Return the [X, Y] coordinate for the center point of the cell that contains the specified text.  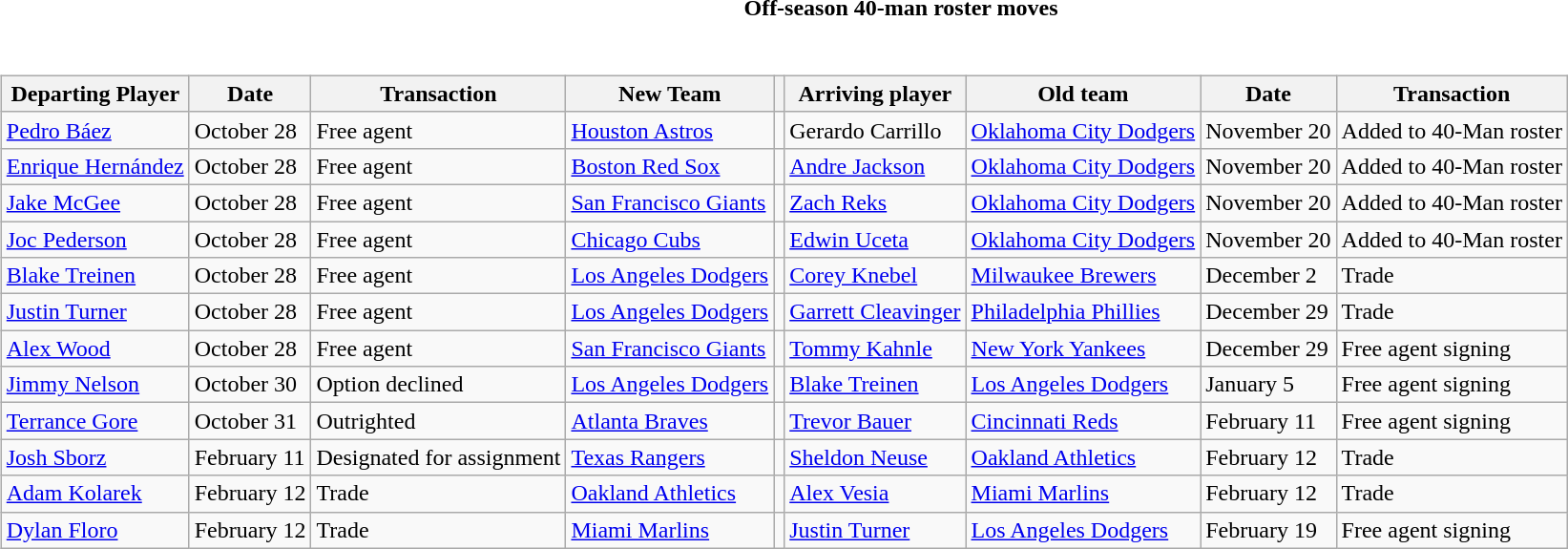
Jake McGee [95, 202]
Zach Reks [875, 202]
Alex Wood [95, 348]
Philadelphia Phillies [1083, 312]
Gerardo Carrillo [875, 130]
Atlanta Braves [670, 421]
October 31 [250, 421]
December 2 [1268, 276]
February 19 [1268, 530]
Josh Sborz [95, 457]
Texas Rangers [670, 457]
Jimmy Nelson [95, 385]
Terrance Gore [95, 421]
Alex Vesia [875, 494]
Outrighted [439, 421]
Andre Jackson [875, 166]
Chicago Cubs [670, 240]
Designated for assignment [439, 457]
Departing Player [95, 94]
Corey Knebel [875, 276]
New York Yankees [1083, 348]
October 30 [250, 385]
Enrique Hernández [95, 166]
New Team [670, 94]
Pedro Báez [95, 130]
Edwin Uceta [875, 240]
Tommy Kahnle [875, 348]
Option declined [439, 385]
Houston Astros [670, 130]
Trevor Bauer [875, 421]
Joc Pederson [95, 240]
Boston Red Sox [670, 166]
Cincinnati Reds [1083, 421]
January 5 [1268, 385]
Milwaukee Brewers [1083, 276]
Adam Kolarek [95, 494]
Garrett Cleavinger [875, 312]
Dylan Floro [95, 530]
Sheldon Neuse [875, 457]
Old team [1083, 94]
Arriving player [875, 94]
